Scan for the cell matching the given text and deliver its [x, y] coordinate at center. 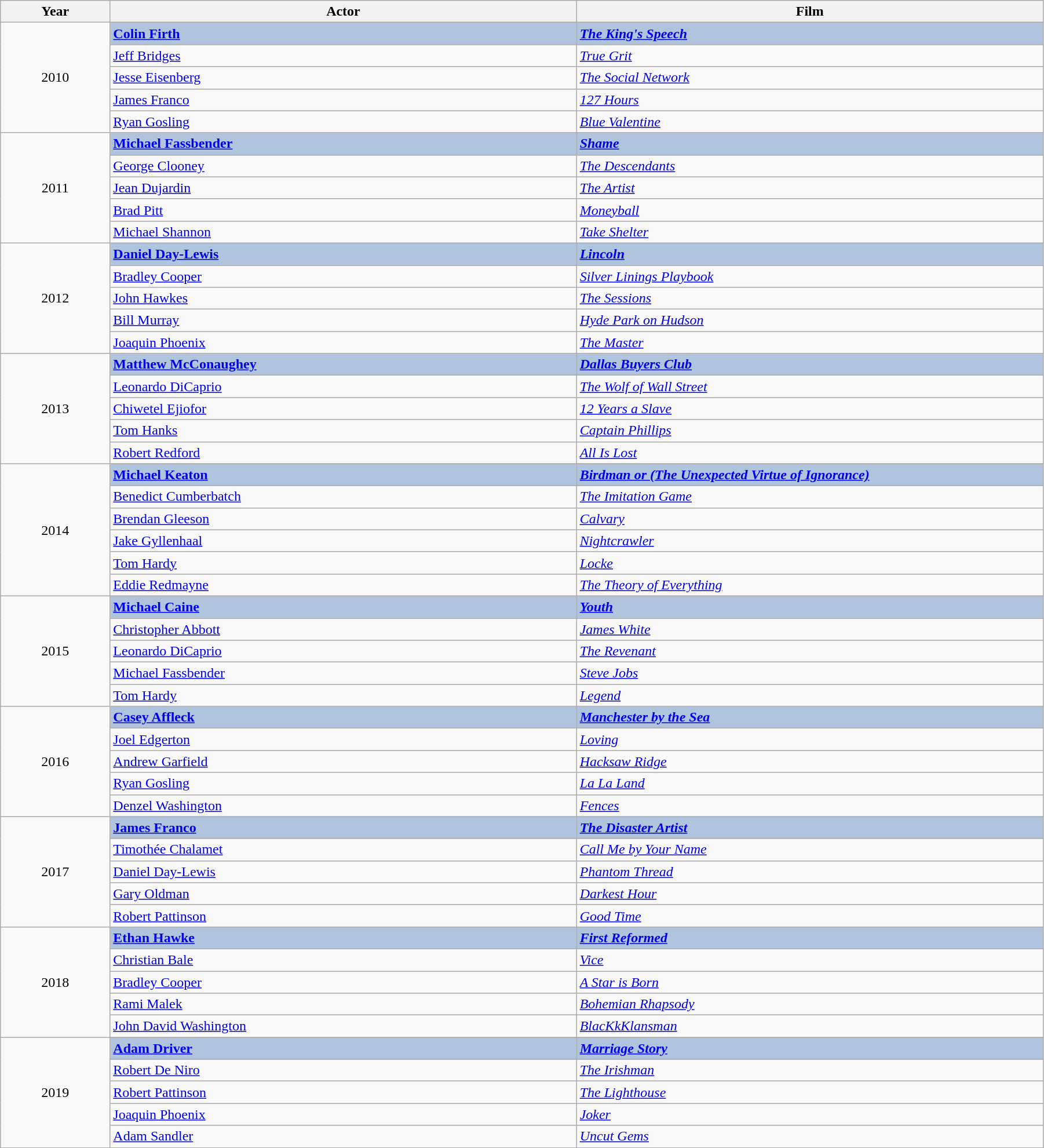
Eddie Redmayne [343, 585]
First Reformed [810, 938]
Lincoln [810, 254]
2010 [56, 78]
Manchester by the Sea [810, 717]
The Sessions [810, 298]
Silver Linings Playbook [810, 276]
Hacksaw Ridge [810, 761]
John David Washington [343, 1026]
2014 [56, 530]
Timothée Chalamet [343, 850]
Loving [810, 739]
Joel Edgerton [343, 739]
Youth [810, 607]
Bohemian Rhapsody [810, 1004]
Film [810, 12]
Birdman or (The Unexpected Virtue of Ignorance) [810, 475]
Dallas Buyers Club [810, 365]
The Irishman [810, 1070]
The Social Network [810, 78]
Denzel Washington [343, 806]
Andrew Garfield [343, 761]
Calvary [810, 519]
Jake Gyllenhaal [343, 541]
2012 [56, 298]
Robert Redford [343, 453]
The Wolf of Wall Street [810, 387]
BlacKkKlansman [810, 1026]
Nightcrawler [810, 541]
Michael Caine [343, 607]
2015 [56, 651]
The Theory of Everything [810, 585]
Matthew McConaughey [343, 365]
Jean Dujardin [343, 188]
Chiwetel Ejiofor [343, 409]
127 Hours [810, 100]
Actor [343, 12]
12 Years a Slave [810, 409]
2017 [56, 872]
2018 [56, 982]
Legend [810, 695]
Robert De Niro [343, 1070]
Jeff Bridges [343, 56]
2011 [56, 188]
Colin Firth [343, 34]
The Lighthouse [810, 1092]
The Artist [810, 188]
The Revenant [810, 651]
The Disaster Artist [810, 828]
The King's Speech [810, 34]
James White [810, 629]
Good Time [810, 916]
Benedict Cumberbatch [343, 497]
Bill Murray [343, 320]
Phantom Thread [810, 872]
2016 [56, 761]
Steve Jobs [810, 673]
Ethan Hawke [343, 938]
Gary Oldman [343, 894]
Tom Hanks [343, 431]
Adam Driver [343, 1048]
Casey Affleck [343, 717]
Hyde Park on Hudson [810, 320]
Christopher Abbott [343, 629]
The Descendants [810, 166]
The Imitation Game [810, 497]
Brad Pitt [343, 210]
Locke [810, 563]
Take Shelter [810, 232]
Christian Bale [343, 960]
Fences [810, 806]
George Clooney [343, 166]
True Grit [810, 56]
Brendan Gleeson [343, 519]
Captain Phillips [810, 431]
Marriage Story [810, 1048]
Darkest Hour [810, 894]
Moneyball [810, 210]
Shame [810, 144]
Adam Sandler [343, 1136]
Vice [810, 960]
Rami Malek [343, 1004]
The Master [810, 342]
Uncut Gems [810, 1136]
Call Me by Your Name [810, 850]
Blue Valentine [810, 122]
Jesse Eisenberg [343, 78]
La La Land [810, 783]
2019 [56, 1092]
A Star is Born [810, 982]
Year [56, 12]
All Is Lost [810, 453]
Joker [810, 1114]
Michael Shannon [343, 232]
2013 [56, 409]
John Hawkes [343, 298]
Michael Keaton [343, 475]
